Locate the cell with the specified text and output its (x, y) center coordinate. 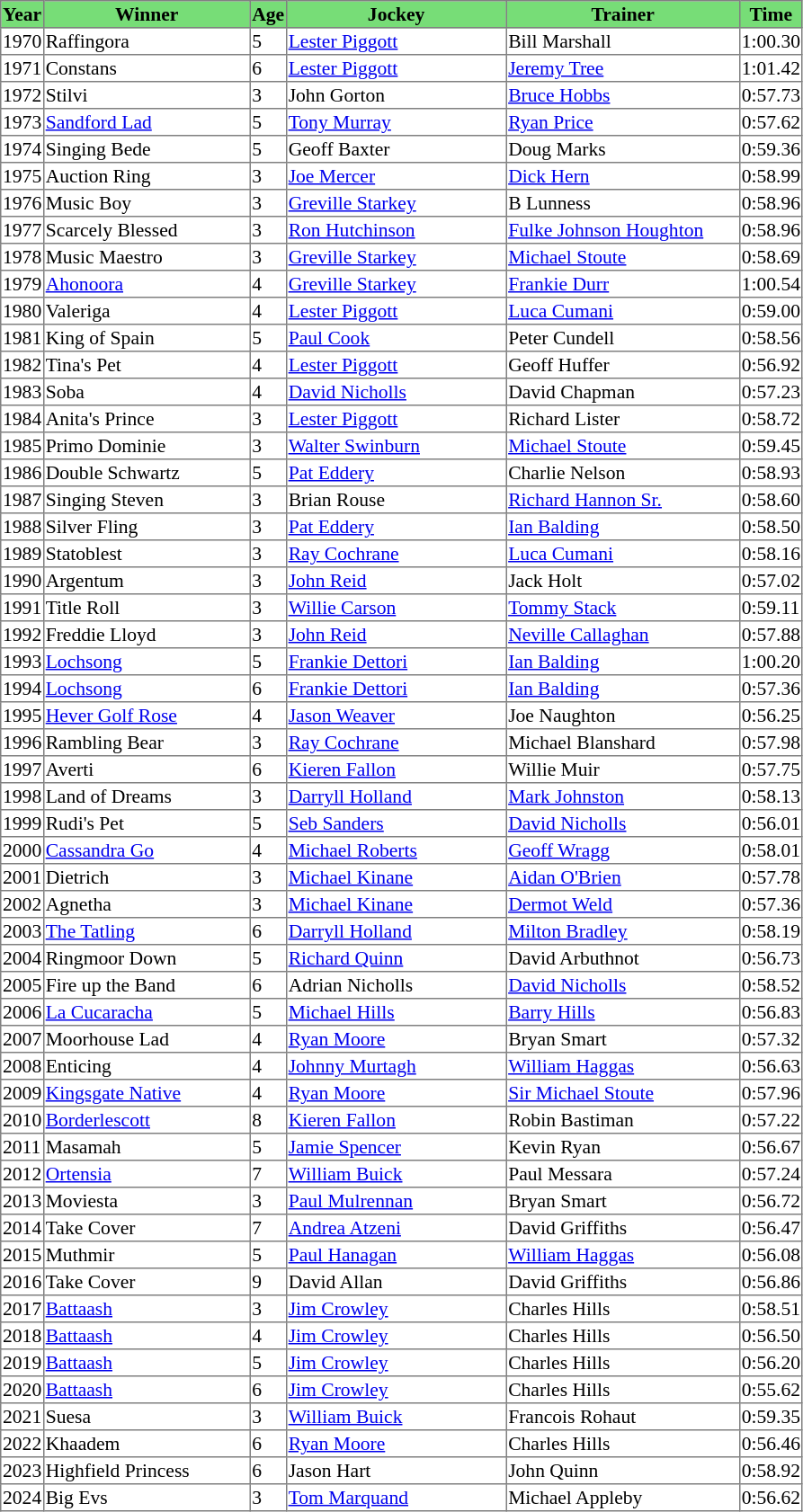
0:56.92 (771, 365)
1979 (22, 284)
0:57.75 (771, 769)
Muthmir (147, 1255)
0:57.78 (771, 877)
Geoff Huffer (623, 365)
2004 (22, 958)
Barry Hills (623, 1012)
1995 (22, 716)
Title Roll (147, 608)
Scarcely Blessed (147, 230)
1986 (22, 473)
Richard Quinn (396, 958)
0:57.22 (771, 1120)
2010 (22, 1120)
Raffingora (147, 41)
1993 (22, 662)
David Allan (396, 1282)
Primo Dominie (147, 446)
Charlie Nelson (623, 473)
0:57.02 (771, 581)
0:58.19 (771, 931)
2015 (22, 1255)
0:58.56 (771, 338)
Land of Dreams (147, 796)
2021 (22, 1417)
1994 (22, 689)
0:58.01 (771, 850)
0:56.01 (771, 823)
0:58.72 (771, 419)
Francois Rohaut (623, 1417)
2019 (22, 1363)
0:59.45 (771, 446)
1970 (22, 41)
1:01.42 (771, 68)
2005 (22, 985)
1981 (22, 338)
Michael Appleby (623, 1498)
Trainer (623, 14)
0:56.83 (771, 1012)
0:58.13 (771, 796)
0:58.52 (771, 985)
0:57.73 (771, 95)
Johnny Murtagh (396, 1066)
1985 (22, 446)
1:00.30 (771, 41)
Richard Lister (623, 419)
Tony Murray (396, 122)
David Chapman (623, 392)
B Lunness (623, 203)
0:56.63 (771, 1066)
Geoff Wragg (623, 850)
Auction Ring (147, 176)
0:56.50 (771, 1336)
1997 (22, 769)
Dermot Weld (623, 904)
1973 (22, 122)
Singing Steven (147, 500)
0:56.86 (771, 1282)
Richard Hannon Sr. (623, 500)
2023 (22, 1471)
Winner (147, 14)
0:57.96 (771, 1093)
2020 (22, 1390)
Tina's Pet (147, 365)
Neville Callaghan (623, 635)
2000 (22, 850)
0:56.47 (771, 1228)
0:58.99 (771, 176)
1998 (22, 796)
Ahonoora (147, 284)
Argentum (147, 581)
David Arbuthnot (623, 958)
2024 (22, 1498)
2006 (22, 1012)
1980 (22, 311)
Sandford Lad (147, 122)
Willie Muir (623, 769)
Silver Fling (147, 527)
Milton Bradley (623, 931)
1987 (22, 500)
1:00.54 (771, 284)
0:58.93 (771, 473)
1982 (22, 365)
Masamah (147, 1147)
Anita's Prince (147, 419)
2007 (22, 1039)
0:59.11 (771, 608)
2009 (22, 1093)
2018 (22, 1336)
1989 (22, 554)
Big Evs (147, 1498)
0:56.62 (771, 1498)
0:58.69 (771, 257)
Fulke Johnson Houghton (623, 230)
0:57.23 (771, 392)
1992 (22, 635)
Jockey (396, 14)
Averti (147, 769)
Kingsgate Native (147, 1093)
0:57.62 (771, 122)
Willie Carson (396, 608)
1996 (22, 743)
0:59.36 (771, 149)
Ryan Price (623, 122)
Bill Marshall (623, 41)
0:58.92 (771, 1471)
0:57.32 (771, 1039)
Soba (147, 392)
1983 (22, 392)
Constans (147, 68)
Paul Hanagan (396, 1255)
Music Maestro (147, 257)
Tommy Stack (623, 608)
Statoblest (147, 554)
Ortensia (147, 1174)
La Cucaracha (147, 1012)
Michael Hills (396, 1012)
Sir Michael Stoute (623, 1093)
1972 (22, 95)
Jeremy Tree (623, 68)
King of Spain (147, 338)
0:58.16 (771, 554)
Tom Marquand (396, 1498)
Freddie Lloyd (147, 635)
Rudi's Pet (147, 823)
Paul Cook (396, 338)
Aidan O'Brien (623, 877)
Year (22, 14)
2016 (22, 1282)
2008 (22, 1066)
2002 (22, 904)
1984 (22, 419)
0:56.25 (771, 716)
Seb Sanders (396, 823)
Double Schwartz (147, 473)
Adrian Nicholls (396, 985)
Frankie Durr (623, 284)
Peter Cundell (623, 338)
Moorhouse Lad (147, 1039)
0:56.72 (771, 1201)
Joe Naughton (623, 716)
Doug Marks (623, 149)
2022 (22, 1444)
Jason Hart (396, 1471)
1978 (22, 257)
2003 (22, 931)
0:56.67 (771, 1147)
2012 (22, 1174)
0:55.62 (771, 1390)
Music Boy (147, 203)
0:59.35 (771, 1417)
Suesa (147, 1417)
Dietrich (147, 877)
Fire up the Band (147, 985)
Michael Blanshard (623, 743)
Dick Hern (623, 176)
1977 (22, 230)
Ron Hutchinson (396, 230)
0:57.24 (771, 1174)
Robin Bastiman (623, 1120)
Paul Mulrennan (396, 1201)
8 (268, 1120)
Agnetha (147, 904)
0:57.98 (771, 743)
John Gorton (396, 95)
Michael Roberts (396, 850)
Jason Weaver (396, 716)
0:56.20 (771, 1363)
Walter Swinburn (396, 446)
9 (268, 1282)
2017 (22, 1309)
0:56.46 (771, 1444)
2014 (22, 1228)
1975 (22, 176)
Bruce Hobbs (623, 95)
0:58.60 (771, 500)
1971 (22, 68)
Singing Bede (147, 149)
0:58.50 (771, 527)
Rambling Bear (147, 743)
Ringmoor Down (147, 958)
Paul Messara (623, 1174)
Cassandra Go (147, 850)
2013 (22, 1201)
2001 (22, 877)
0:59.00 (771, 311)
Time (771, 14)
Enticing (147, 1066)
Andrea Atzeni (396, 1228)
0:58.51 (771, 1309)
1:00.20 (771, 662)
Hever Golf Rose (147, 716)
Jack Holt (623, 581)
Moviesta (147, 1201)
0:56.73 (771, 958)
Joe Mercer (396, 176)
Highfield Princess (147, 1471)
Stilvi (147, 95)
John Quinn (623, 1471)
1988 (22, 527)
0:56.08 (771, 1255)
Kevin Ryan (623, 1147)
Jamie Spencer (396, 1147)
Age (268, 14)
Brian Rouse (396, 500)
1990 (22, 581)
The Tatling (147, 931)
1999 (22, 823)
1991 (22, 608)
0:57.88 (771, 635)
Valeriga (147, 311)
Borderlescott (147, 1120)
1976 (22, 203)
Geoff Baxter (396, 149)
1974 (22, 149)
2011 (22, 1147)
Khaadem (147, 1444)
Mark Johnston (623, 796)
